For the text-containing cell, return its midpoint in [X, Y] coordinate format. 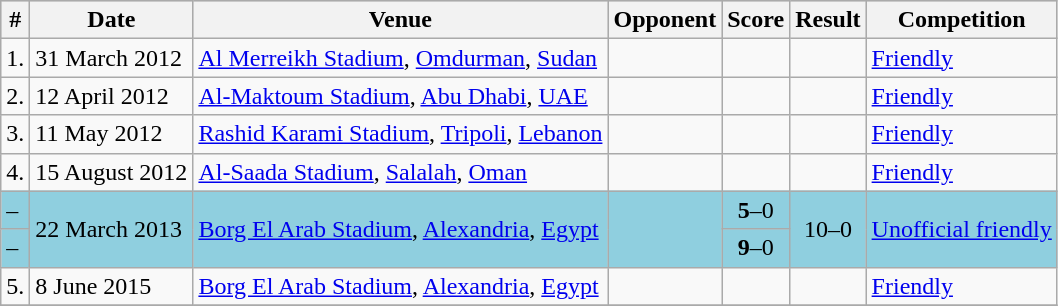
22 March 2013 [112, 229]
9–0 [756, 248]
12 April 2012 [112, 96]
5. [16, 286]
Opponent [665, 20]
Competition [962, 20]
3. [16, 134]
Al-Saada Stadium, Salalah, Oman [400, 172]
31 March 2012 [112, 58]
15 August 2012 [112, 172]
Score [756, 20]
2. [16, 96]
# [16, 20]
Al Merreikh Stadium, Omdurman, Sudan [400, 58]
Venue [400, 20]
11 May 2012 [112, 134]
10–0 [828, 229]
Date [112, 20]
4. [16, 172]
5–0 [756, 210]
Rashid Karami Stadium, Tripoli, Lebanon [400, 134]
Result [828, 20]
Al-Maktoum Stadium, Abu Dhabi, UAE [400, 96]
Unofficial friendly [962, 229]
1. [16, 58]
8 June 2015 [112, 286]
